For the text-containing cell, return its midpoint in (x, y) coordinate format. 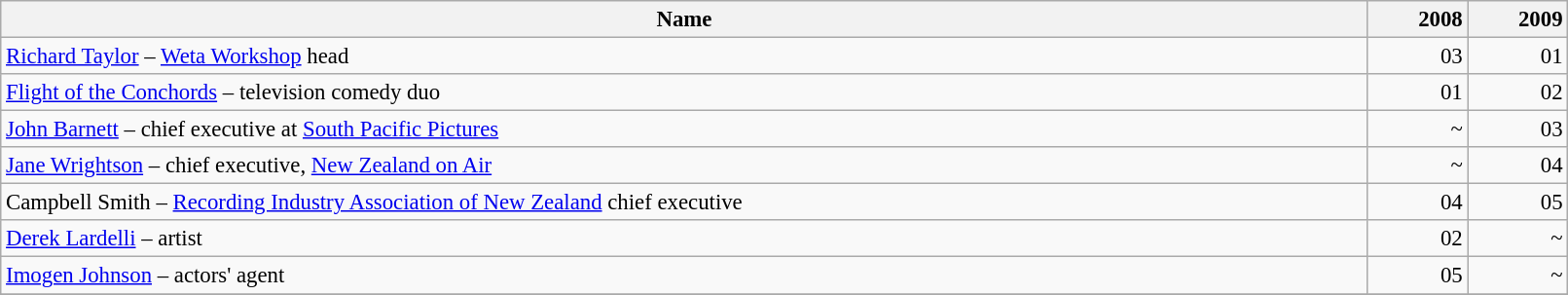
2009 (1518, 19)
Name (684, 19)
Richard Taylor – Weta Workshop head (684, 56)
Campbell Smith – Recording Industry Association of New Zealand chief executive (684, 203)
John Barnett – chief executive at South Pacific Pictures (684, 129)
Flight of the Conchords – television comedy duo (684, 92)
2008 (1417, 19)
Jane Wrightson – chief executive, New Zealand on Air (684, 166)
Imogen Johnson – actors' agent (684, 276)
Derek Lardelli – artist (684, 239)
